Return (X, Y) of the center of cell containing provided text 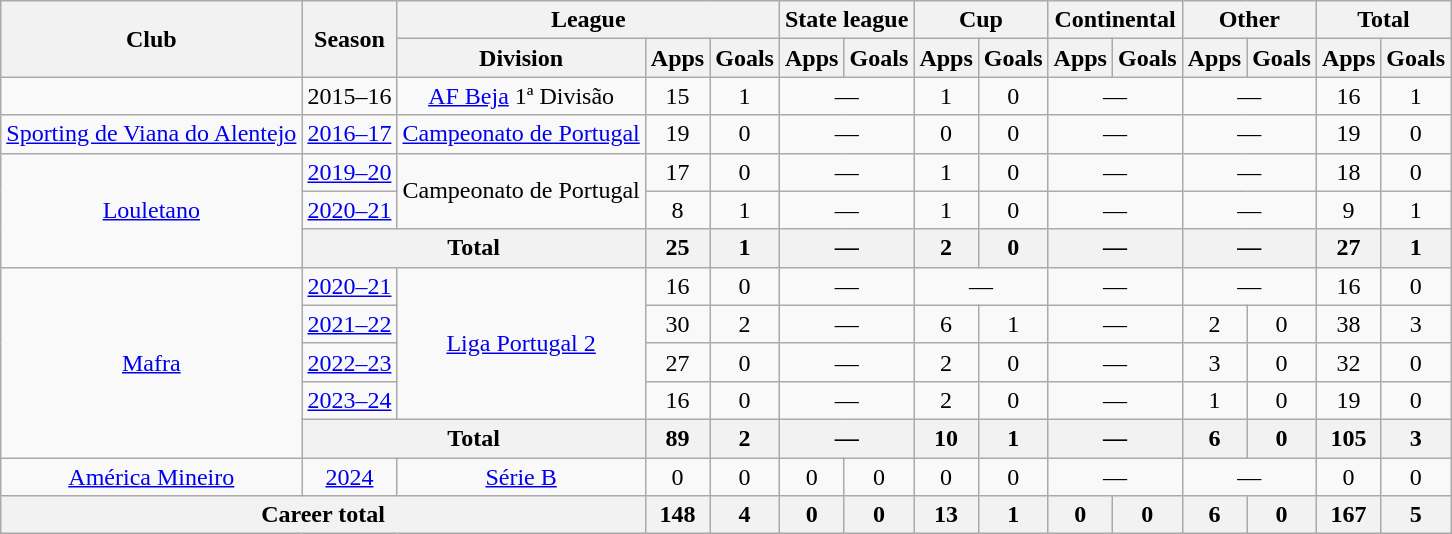
13 (946, 515)
8 (677, 210)
25 (677, 248)
17 (677, 172)
9 (1348, 210)
2016–17 (350, 134)
Club (152, 39)
League (588, 20)
Sporting de Viana do Alentejo (152, 134)
4 (745, 515)
Mafra (152, 362)
5 (1416, 515)
30 (677, 324)
148 (677, 515)
2019–20 (350, 172)
89 (677, 438)
Liga Portugal 2 (521, 343)
2015–16 (350, 96)
Season (350, 39)
Cup (981, 20)
10 (946, 438)
2024 (350, 477)
Division (521, 58)
18 (1348, 172)
AF Beja 1ª Divisão (521, 96)
Série B (521, 477)
38 (1348, 324)
Career total (324, 515)
167 (1348, 515)
2021–22 (350, 324)
2022–23 (350, 362)
State league (846, 20)
105 (1348, 438)
15 (677, 96)
Other (1249, 20)
América Mineiro (152, 477)
32 (1348, 362)
2023–24 (350, 400)
Louletano (152, 210)
Continental (1115, 20)
